Pinpoint the cell where the given text exists, returning its (x, y) midpoint coordinate. 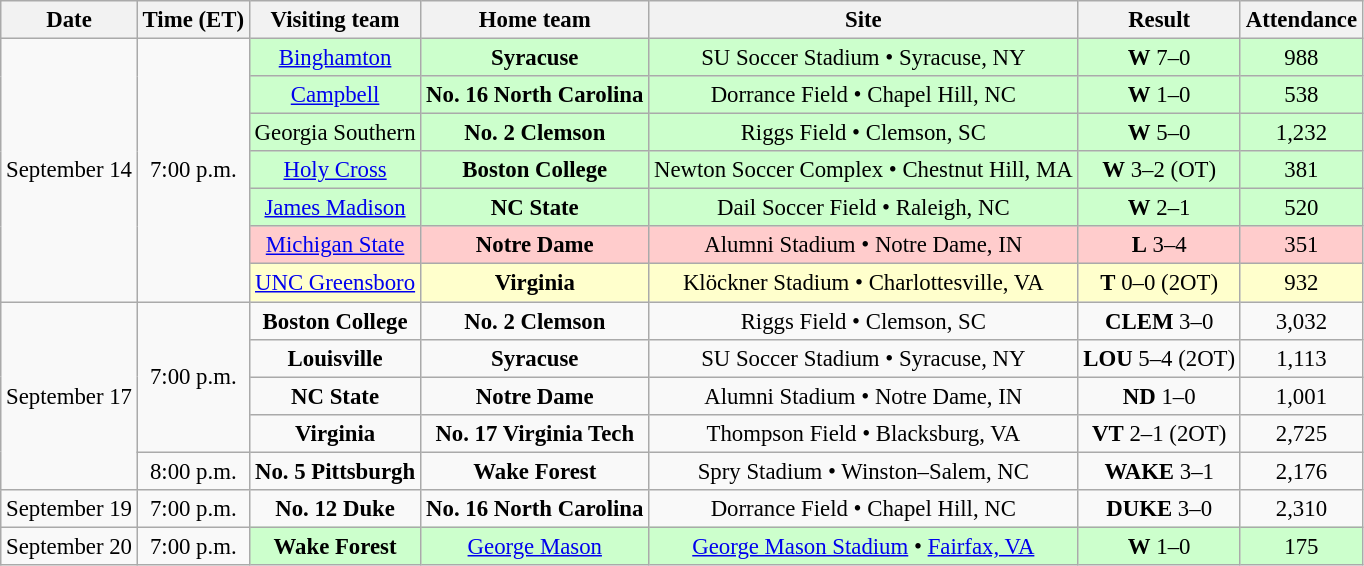
Visiting team (335, 20)
George Mason (535, 546)
Klöckner Stadium • Charlottesville, VA (864, 283)
Site (864, 20)
Date (69, 20)
No. 12 Duke (335, 509)
LOU 5–4 (2OT) (1159, 358)
Newton Soccer Complex • Chestnut Hill, MA (864, 170)
W 5–0 (1159, 133)
Louisville (335, 358)
W 2–1 (1159, 208)
2,725 (1301, 433)
T 0–0 (2OT) (1159, 283)
James Madison (335, 208)
September 19 (69, 509)
Attendance (1301, 20)
Michigan State (335, 245)
1,113 (1301, 358)
No. 17 Virginia Tech (535, 433)
UNC Greensboro (335, 283)
1,232 (1301, 133)
Time (ET) (193, 20)
520 (1301, 208)
September 14 (69, 170)
381 (1301, 170)
L 3–4 (1159, 245)
Spry Stadium • Winston–Salem, NC (864, 471)
VT 2–1 (2OT) (1159, 433)
Thompson Field • Blacksburg, VA (864, 433)
932 (1301, 283)
September 17 (69, 396)
988 (1301, 58)
WAKE 3–1 (1159, 471)
175 (1301, 546)
1,001 (1301, 396)
W 3–2 (OT) (1159, 170)
George Mason Stadium • Fairfax, VA (864, 546)
2,310 (1301, 509)
538 (1301, 95)
351 (1301, 245)
Binghamton (335, 58)
2,176 (1301, 471)
September 20 (69, 546)
No. 5 Pittsburgh (335, 471)
Campbell (335, 95)
8:00 p.m. (193, 471)
Holy Cross (335, 170)
CLEM 3–0 (1159, 321)
3,032 (1301, 321)
W 7–0 (1159, 58)
Georgia Southern (335, 133)
DUKE 3–0 (1159, 509)
ND 1–0 (1159, 396)
Home team (535, 20)
Dail Soccer Field • Raleigh, NC (864, 208)
Result (1159, 20)
